Provide the [x, y] coordinate of the cell's center where the given text is located.  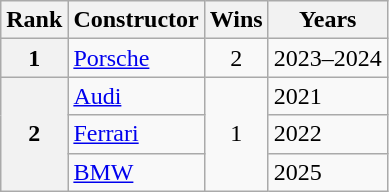
BMW [136, 172]
Constructor [136, 20]
Ferrari [136, 134]
2025 [328, 172]
Audi [136, 96]
2023–2024 [328, 58]
Porsche [136, 58]
2022 [328, 134]
Wins [236, 20]
Rank [34, 20]
2021 [328, 96]
Years [328, 20]
